From the cell containing the given text, extract its center point as (X, Y) coordinate. 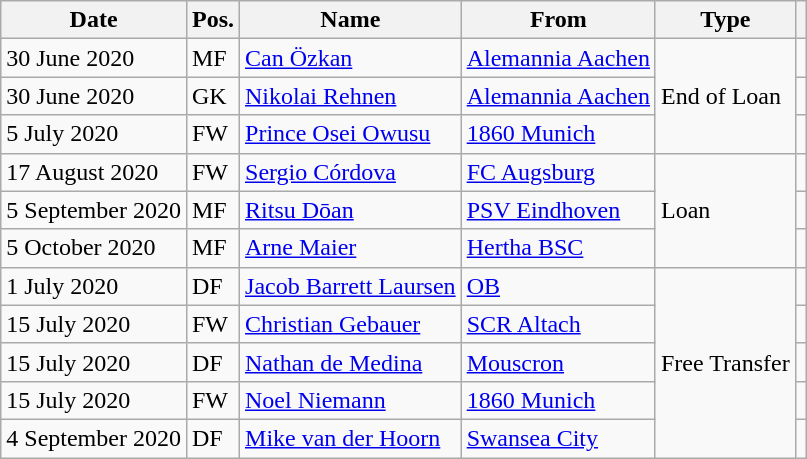
Sergio Córdova (351, 172)
FC Augsburg (558, 172)
SCR Altach (558, 324)
Prince Osei Owusu (351, 134)
17 August 2020 (94, 172)
4 September 2020 (94, 438)
Noel Niemann (351, 400)
Type (725, 20)
5 September 2020 (94, 210)
Ritsu Dōan (351, 210)
GK (212, 96)
Free Transfer (725, 362)
Date (94, 20)
Nikolai Rehnen (351, 96)
Hertha BSC (558, 248)
1 July 2020 (94, 286)
Jacob Barrett Laursen (351, 286)
From (558, 20)
Arne Maier (351, 248)
5 October 2020 (94, 248)
Mike van der Hoorn (351, 438)
Mouscron (558, 362)
Loan (725, 210)
OB (558, 286)
Nathan de Medina (351, 362)
Christian Gebauer (351, 324)
Pos. (212, 20)
Swansea City (558, 438)
End of Loan (725, 96)
PSV Eindhoven (558, 210)
5 July 2020 (94, 134)
Name (351, 20)
Can Özkan (351, 58)
